Search for the cell housing the specified text and yield its [X, Y] center coordinate. 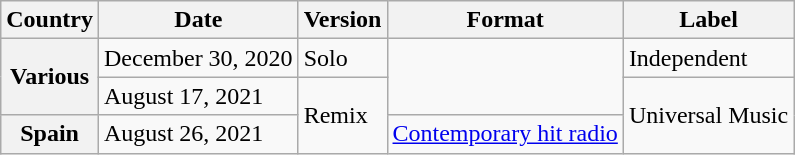
Universal Music [708, 115]
Date [198, 20]
Version [342, 20]
Independent [708, 58]
Remix [342, 115]
August 26, 2021 [198, 134]
Spain [50, 134]
Label [708, 20]
Contemporary hit radio [505, 134]
December 30, 2020 [198, 58]
Format [505, 20]
Solo [342, 58]
Various [50, 77]
August 17, 2021 [198, 96]
Country [50, 20]
